Search for the cell housing the specified text and yield its [x, y] center coordinate. 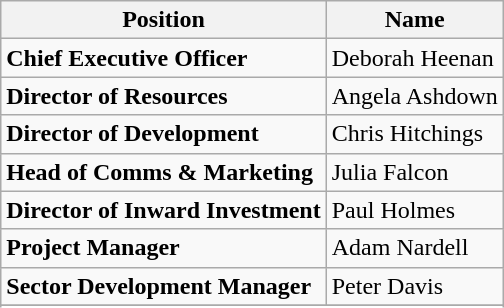
Julia Falcon [414, 172]
Director of Development [164, 134]
Sector Development Manager [164, 286]
Paul Holmes [414, 210]
Project Manager [164, 248]
Angela Ashdown [414, 96]
Position [164, 20]
Chief Executive Officer [164, 58]
Name [414, 20]
Director of Resources [164, 96]
Head of Comms & Marketing [164, 172]
Peter Davis [414, 286]
Adam Nardell [414, 248]
Chris Hitchings [414, 134]
Deborah Heenan [414, 58]
Director of Inward Investment [164, 210]
